Find where the given text appears and provide that cell's center as (x, y) coordinate. 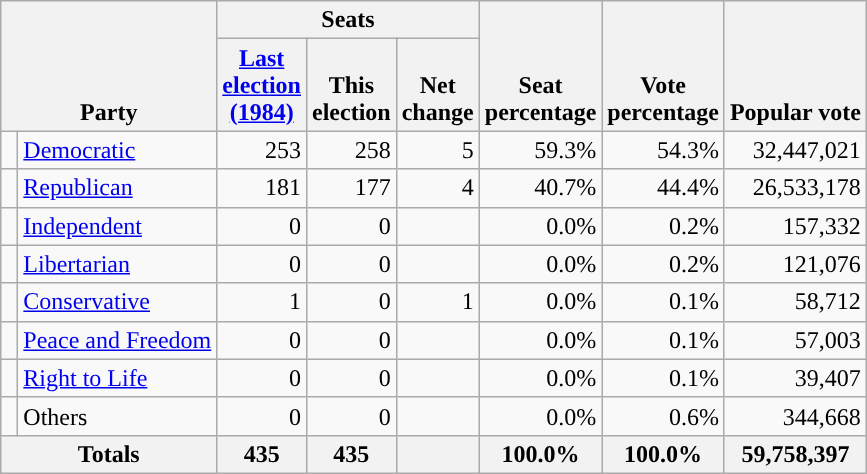
39,407 (795, 378)
59,758,397 (795, 454)
Conservative (118, 302)
57,003 (795, 340)
58,712 (795, 302)
59.3% (540, 150)
181 (262, 188)
54.3% (664, 150)
4 (438, 188)
Libertarian (118, 264)
32,447,021 (795, 150)
Lastelection(1984) (262, 85)
44.4% (664, 188)
121,076 (795, 264)
40.7% (540, 188)
Democratic (118, 150)
Others (118, 416)
258 (351, 150)
Seats (348, 20)
Right to Life (118, 378)
253 (262, 150)
Totals (109, 454)
Seatpercentage (540, 66)
Republican (118, 188)
Netchange (438, 85)
Votepercentage (664, 66)
Popular vote (795, 66)
Independent (118, 226)
344,668 (795, 416)
Thiselection (351, 85)
157,332 (795, 226)
177 (351, 188)
Party (109, 66)
0.6% (664, 416)
26,533,178 (795, 188)
Peace and Freedom (118, 340)
5 (438, 150)
